Pinpoint the cell where the given text exists, returning its [X, Y] midpoint coordinate. 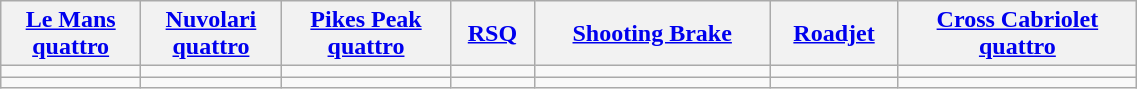
Cross Cabriolet quattro [1018, 34]
Pikes Peakquattro [366, 34]
Le Mansquattro [71, 34]
Roadjet [834, 34]
Nuvolariquattro [212, 34]
RSQ [493, 34]
Shooting Brake [652, 34]
